Output the [x, y] coordinate of the center of the cell containing the given text.  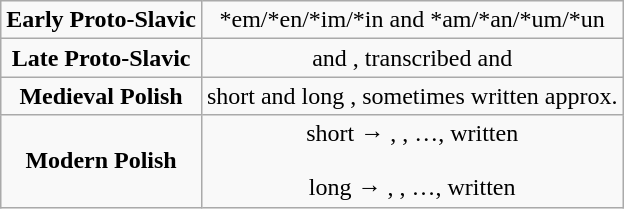
short and long , sometimes written approx. [412, 96]
and , transcribed and [412, 58]
Modern Polish [102, 161]
*em/*en/*im/*in and *am/*an/*um/*un [412, 20]
Late Proto-Slavic [102, 58]
Medieval Polish [102, 96]
short → , , …, written long → , , …, written [412, 161]
Early Proto-Slavic [102, 20]
